Return the [X, Y] coordinate for the center point of the cell that contains the specified text.  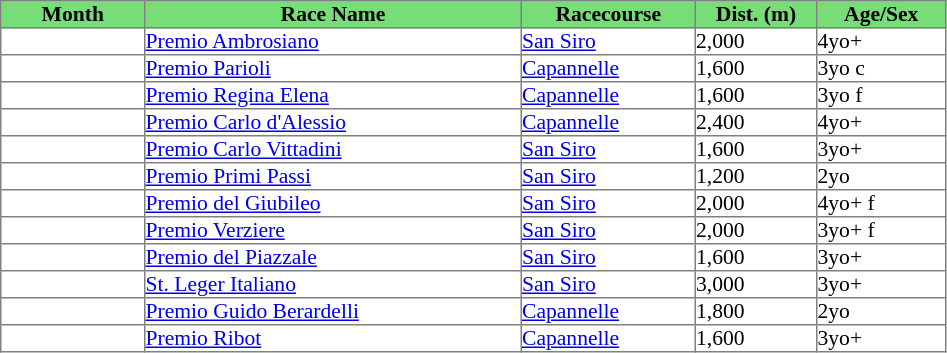
Dist. (m) [756, 14]
Premio del Giubileo [333, 204]
3yo+ f [882, 230]
Premio Carlo Vittadini [333, 150]
Racecourse [608, 14]
Race Name [333, 14]
Month [73, 14]
Premio Ambrosiano [333, 42]
4yo+ f [882, 204]
Premio Regina Elena [333, 96]
1,200 [756, 176]
Premio Verziere [333, 230]
Premio Ribot [333, 338]
2,400 [756, 122]
3yo f [882, 96]
Premio Guido Berardelli [333, 312]
Premio Primi Passi [333, 176]
Premio del Piazzale [333, 258]
1,800 [756, 312]
3,000 [756, 284]
Premio Carlo d'Alessio [333, 122]
3yo c [882, 68]
St. Leger Italiano [333, 284]
Premio Parioli [333, 68]
Age/Sex [882, 14]
